For the text-containing cell, return its midpoint in (x, y) coordinate format. 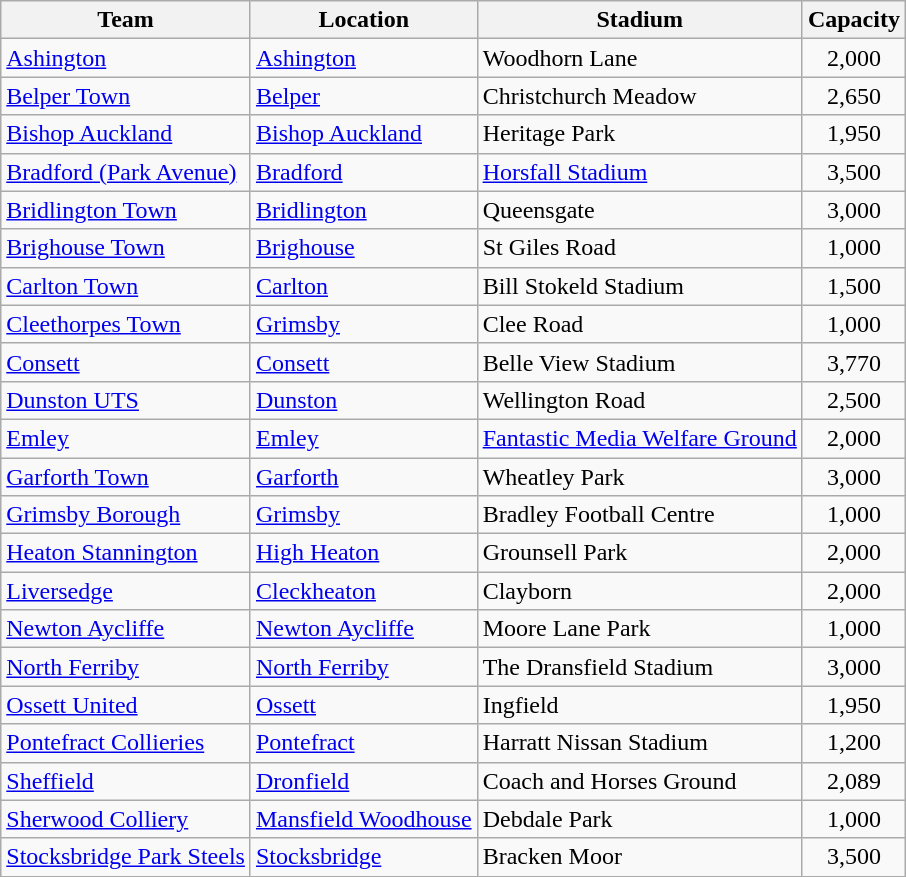
Heritage Park (640, 134)
The Dransfield Stadium (640, 667)
Pontefract Collieries (126, 743)
1,500 (854, 286)
Location (364, 20)
Ingfield (640, 705)
Clayborn (640, 591)
Pontefract (364, 743)
Clee Road (640, 324)
Carlton (364, 286)
Carlton Town (126, 286)
Brighouse (364, 248)
Stocksbridge (364, 857)
2,089 (854, 781)
Bracken Moor (640, 857)
3,770 (854, 362)
Grimsby Borough (126, 515)
Harratt Nissan Stadium (640, 743)
2,500 (854, 400)
Cleckheaton (364, 591)
Bradford (Park Avenue) (126, 172)
Dunston (364, 400)
Sheffield (126, 781)
Liversedge (126, 591)
Ossett United (126, 705)
Christchurch Meadow (640, 96)
Grounsell Park (640, 553)
Fantastic Media Welfare Ground (640, 438)
2,650 (854, 96)
Coach and Horses Ground (640, 781)
Brighouse Town (126, 248)
Stadium (640, 20)
Bridlington (364, 210)
Bradley Football Centre (640, 515)
Garforth (364, 477)
Belle View Stadium (640, 362)
Belper Town (126, 96)
Bradford (364, 172)
Wellington Road (640, 400)
Dronfield (364, 781)
Moore Lane Park (640, 629)
High Heaton (364, 553)
Woodhorn Lane (640, 58)
Mansfield Woodhouse (364, 819)
Horsfall Stadium (640, 172)
Ossett (364, 705)
Heaton Stannington (126, 553)
Team (126, 20)
Debdale Park (640, 819)
1,200 (854, 743)
Cleethorpes Town (126, 324)
Stocksbridge Park Steels (126, 857)
Queensgate (640, 210)
Bill Stokeld Stadium (640, 286)
Bridlington Town (126, 210)
Sherwood Colliery (126, 819)
Dunston UTS (126, 400)
Garforth Town (126, 477)
Belper (364, 96)
St Giles Road (640, 248)
Capacity (854, 20)
Wheatley Park (640, 477)
